Return the (x, y) coordinate for the center point of the cell that contains the specified text.  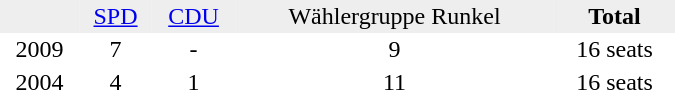
Total (614, 16)
2009 (40, 50)
SPD (116, 16)
7 (116, 50)
CDU (194, 16)
9 (394, 50)
- (194, 50)
16 seats (614, 50)
Wählergruppe Runkel (394, 16)
